Output the (x, y) coordinate of the center of the cell containing the given text.  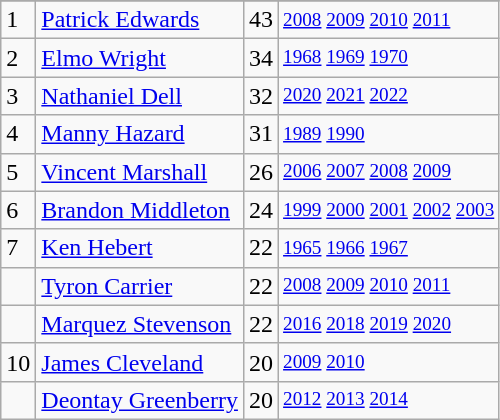
1968 1969 1970 (389, 58)
43 (260, 20)
1989 1990 (389, 134)
Marquez Stevenson (140, 324)
1999 2000 2001 2002 2003 (389, 210)
2016 2018 2019 2020 (389, 324)
26 (260, 172)
2009 2010 (389, 362)
7 (18, 248)
Ken Hebert (140, 248)
31 (260, 134)
Brandon Middleton (140, 210)
Patrick Edwards (140, 20)
5 (18, 172)
Nathaniel Dell (140, 96)
Manny Hazard (140, 134)
Vincent Marshall (140, 172)
James Cleveland (140, 362)
4 (18, 134)
1 (18, 20)
3 (18, 96)
2006 2007 2008 2009 (389, 172)
2020 2021 2022 (389, 96)
Elmo Wright (140, 58)
32 (260, 96)
10 (18, 362)
Deontay Greenberry (140, 400)
Tyron Carrier (140, 286)
2 (18, 58)
34 (260, 58)
6 (18, 210)
2012 2013 2014 (389, 400)
24 (260, 210)
1965 1966 1967 (389, 248)
